Find where the given text appears and provide that cell's center as (x, y) coordinate. 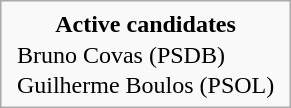
Bruno Covas (PSDB) (145, 56)
Active candidates (145, 24)
Guilherme Boulos (PSOL) (145, 86)
